Capture the cell that displays the provided text and extract its [X, Y] central coordinate. 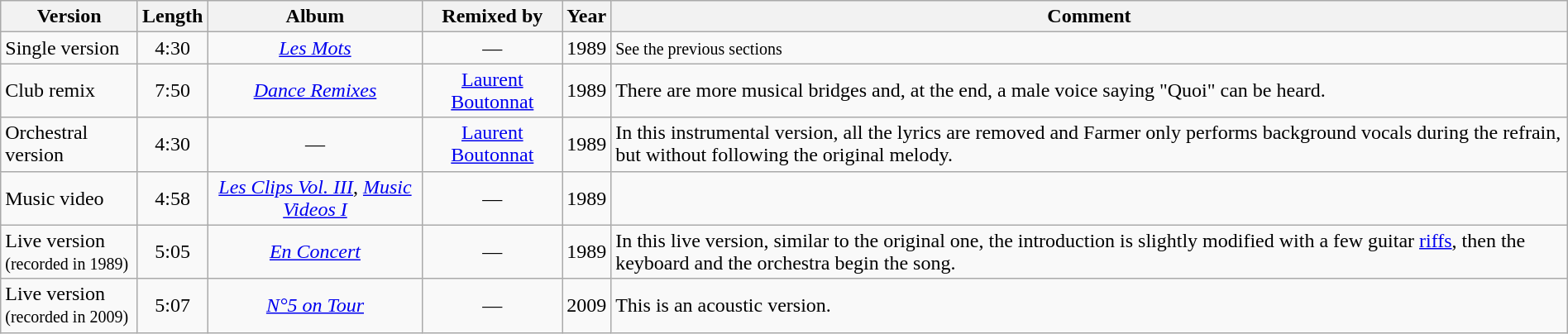
Music video [69, 198]
5:07 [172, 306]
Dance Remixes [315, 91]
N°5 on Tour [315, 306]
7:50 [172, 91]
4:58 [172, 198]
See the previous sections [1090, 48]
Single version [69, 48]
There are more musical bridges and, at the end, a male voice saying "Quoi" can be heard. [1090, 91]
Length [172, 17]
2009 [587, 306]
Album [315, 17]
Year [587, 17]
Orchestral version [69, 144]
Live version (recorded in 1989) [69, 251]
En Concert [315, 251]
Les Clips Vol. III, Music Videos I [315, 198]
Les Mots [315, 48]
Comment [1090, 17]
Club remix [69, 91]
Live version (recorded in 2009) [69, 306]
Version [69, 17]
This is an acoustic version. [1090, 306]
5:05 [172, 251]
Remixed by [493, 17]
